Return the [x, y] coordinate for the center point of the cell that contains the specified text.  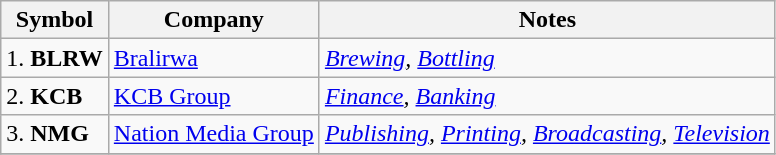
KCB Group [214, 96]
2. KCB [55, 96]
Finance, Banking [547, 96]
Publishing, Printing, Broadcasting, Television [547, 134]
Bralirwa [214, 58]
Notes [547, 20]
Brewing, Bottling [547, 58]
3. NMG [55, 134]
Symbol [55, 20]
Company [214, 20]
Nation Media Group [214, 134]
1. BLRW [55, 58]
